Locate the cell with the specified text and output its (X, Y) center coordinate. 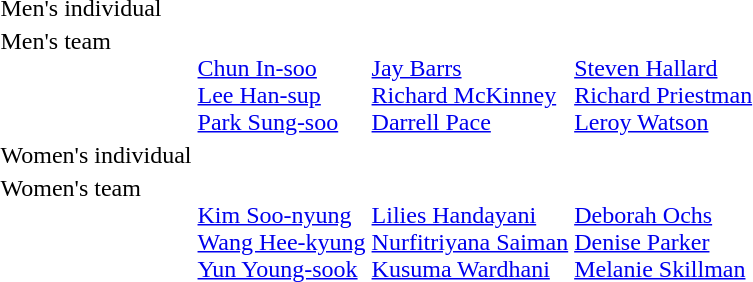
Chun In-sooLee Han-supPark Sung-soo (282, 82)
Jay BarrsRichard McKinneyDarrell Pace (470, 82)
